Locate the cell with the specified text and output its [x, y] center coordinate. 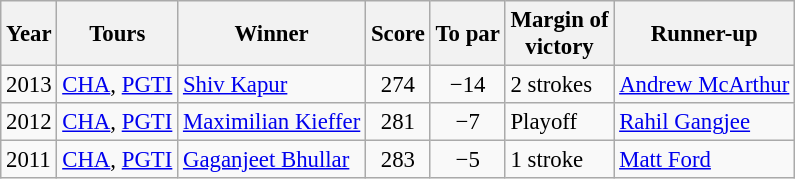
Margin ofvictory [560, 34]
2012 [29, 122]
−14 [468, 85]
Playoff [560, 122]
2011 [29, 160]
Rahil Gangjee [704, 122]
283 [398, 160]
Shiv Kapur [272, 85]
To par [468, 34]
Year [29, 34]
2013 [29, 85]
274 [398, 85]
Gaganjeet Bhullar [272, 160]
−7 [468, 122]
Maximilian Kieffer [272, 122]
281 [398, 122]
Winner [272, 34]
Score [398, 34]
Tours [118, 34]
2 strokes [560, 85]
Andrew McArthur [704, 85]
Runner-up [704, 34]
1 stroke [560, 160]
−5 [468, 160]
Matt Ford [704, 160]
